Scan for the cell matching the given text and deliver its (x, y) coordinate at center. 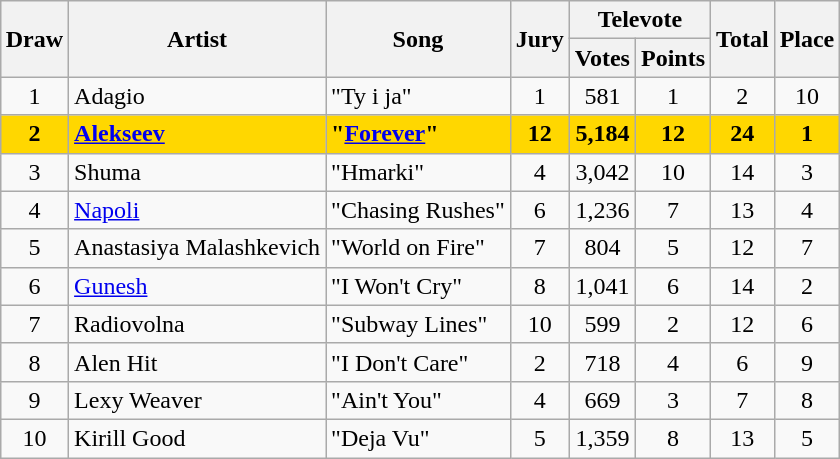
Place (807, 39)
"Ain't You" (418, 400)
Votes (602, 58)
Alekseev (198, 134)
Song (418, 39)
"Forever" (418, 134)
599 (602, 324)
"Deja Vu" (418, 438)
3,042 (602, 172)
"Hmarki" (418, 172)
Jury (540, 39)
Points (672, 58)
Anastasiya Malashkevich (198, 248)
Radiovolna (198, 324)
"World on Fire" (418, 248)
804 (602, 248)
Lexy Weaver (198, 400)
Gunesh (198, 286)
Napoli (198, 210)
Draw (34, 39)
"I Don't Care" (418, 362)
1,041 (602, 286)
"Chasing Rushes" (418, 210)
5,184 (602, 134)
"I Won't Cry" (418, 286)
24 (743, 134)
"Ty i ja" (418, 96)
1,359 (602, 438)
1,236 (602, 210)
718 (602, 362)
581 (602, 96)
Total (743, 39)
Kirill Good (198, 438)
Artist (198, 39)
Televote (640, 20)
Adagio (198, 96)
"Subway Lines" (418, 324)
Alen Hit (198, 362)
Shuma (198, 172)
669 (602, 400)
